Provide the (X, Y) coordinate of the cell's center where the given text is located.  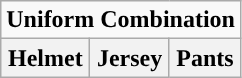
Uniform Combination (121, 20)
Pants (204, 58)
Helmet (46, 58)
Jersey (130, 58)
